From the cell containing the given text, extract its center point as (x, y) coordinate. 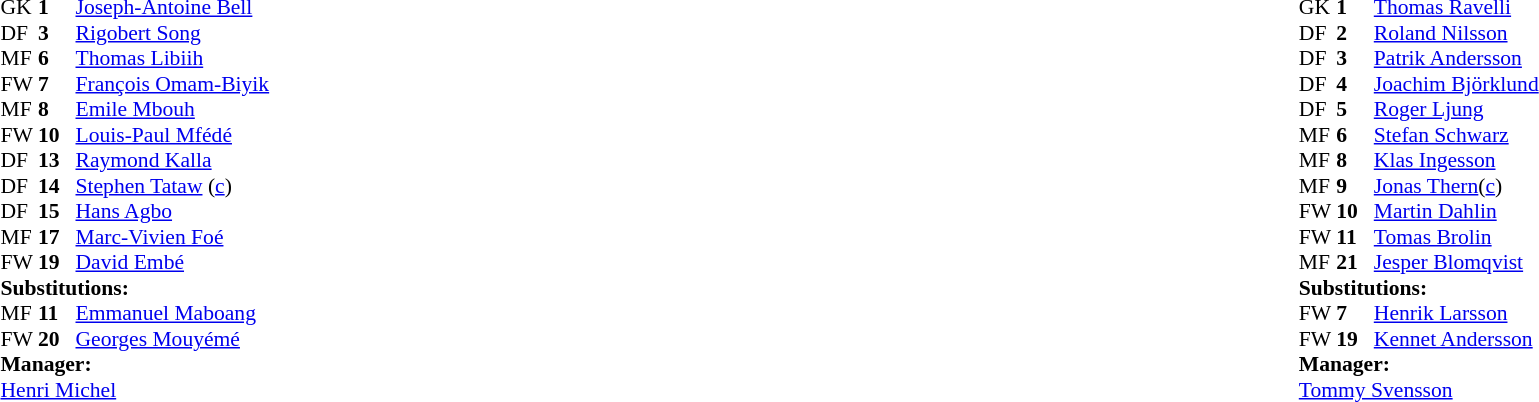
Emile Mbouh (173, 109)
Emmanuel Maboang (173, 313)
Klas Ingesson (1456, 161)
Stefan Schwarz (1456, 135)
David Embé (173, 263)
Hans Agbo (173, 211)
15 (57, 211)
Jonas Thern(c) (1456, 186)
13 (57, 161)
Louis-Paul Mfédé (173, 135)
Jesper Blomqvist (1456, 263)
Thomas Libiih (173, 59)
17 (57, 237)
2 (1355, 33)
9 (1355, 186)
Martin Dahlin (1456, 211)
5 (1355, 109)
Raymond Kalla (173, 161)
Marc-Vivien Foé (173, 237)
Roger Ljung (1456, 109)
21 (1355, 263)
4 (1355, 84)
Stephen Tataw (c) (173, 186)
20 (57, 339)
Joachim Björklund (1456, 84)
Kennet Andersson (1456, 339)
Henrik Larsson (1456, 313)
Georges Mouyémé (173, 339)
Tomas Brolin (1456, 237)
Rigobert Song (173, 33)
Patrik Andersson (1456, 59)
Roland Nilsson (1456, 33)
14 (57, 186)
François Omam-Biyik (173, 84)
